Output the [X, Y] coordinate of the center of the cell containing the given text.  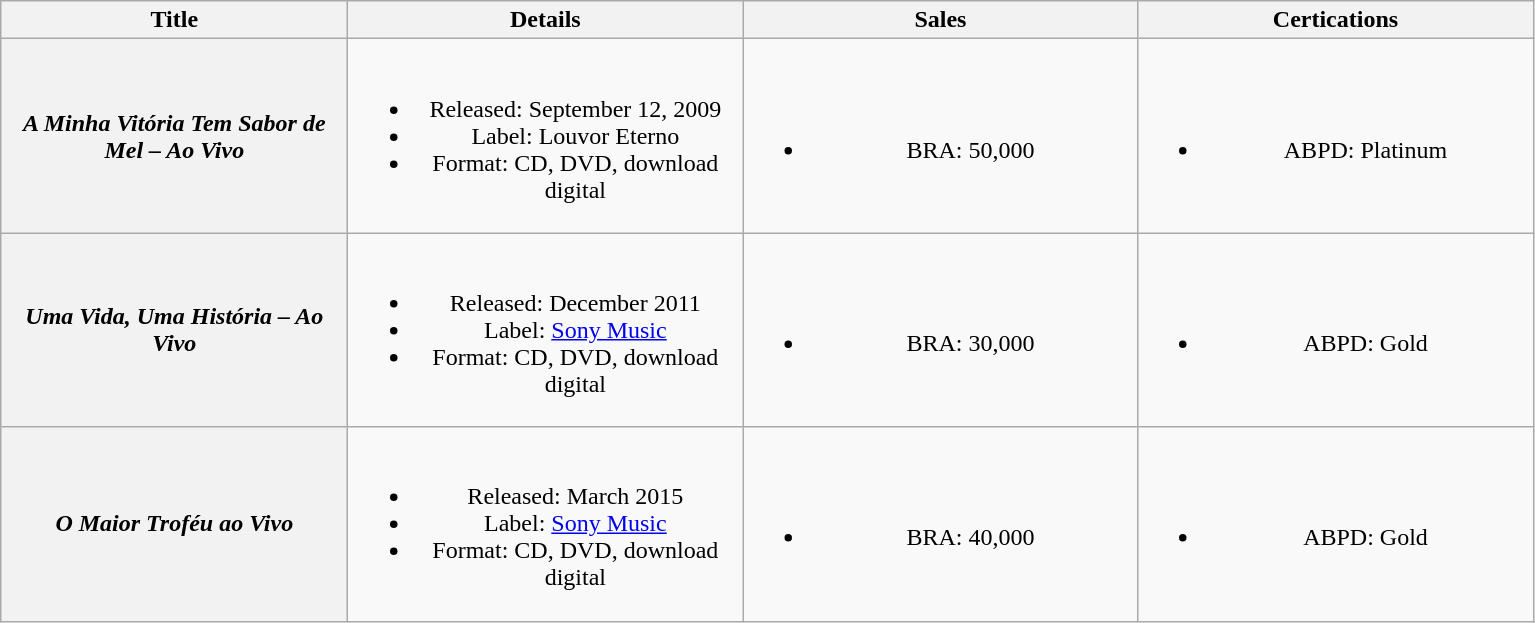
Uma Vida, Uma História – Ao Vivo [174, 330]
ABPD: Platinum [1336, 136]
BRA: 50,000 [940, 136]
BRA: 30,000 [940, 330]
O Maior Troféu ao Vivo [174, 524]
Title [174, 20]
Details [546, 20]
Released: December 2011Label: Sony MusicFormat: CD, DVD, download digital [546, 330]
Sales [940, 20]
Released: September 12, 2009Label: Louvor EternoFormat: CD, DVD, download digital [546, 136]
BRA: 40,000 [940, 524]
A Minha Vitória Tem Sabor de Mel – Ao Vivo [174, 136]
Released: March 2015Label: Sony MusicFormat: CD, DVD, download digital [546, 524]
Certications [1336, 20]
